Return (x, y) of the center of cell containing provided text 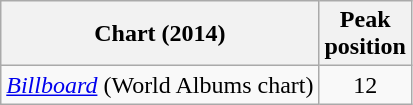
Chart (2014) (160, 34)
Peakposition (365, 34)
12 (365, 85)
Billboard (World Albums chart) (160, 85)
